Return [X, Y] of the center of cell containing provided text 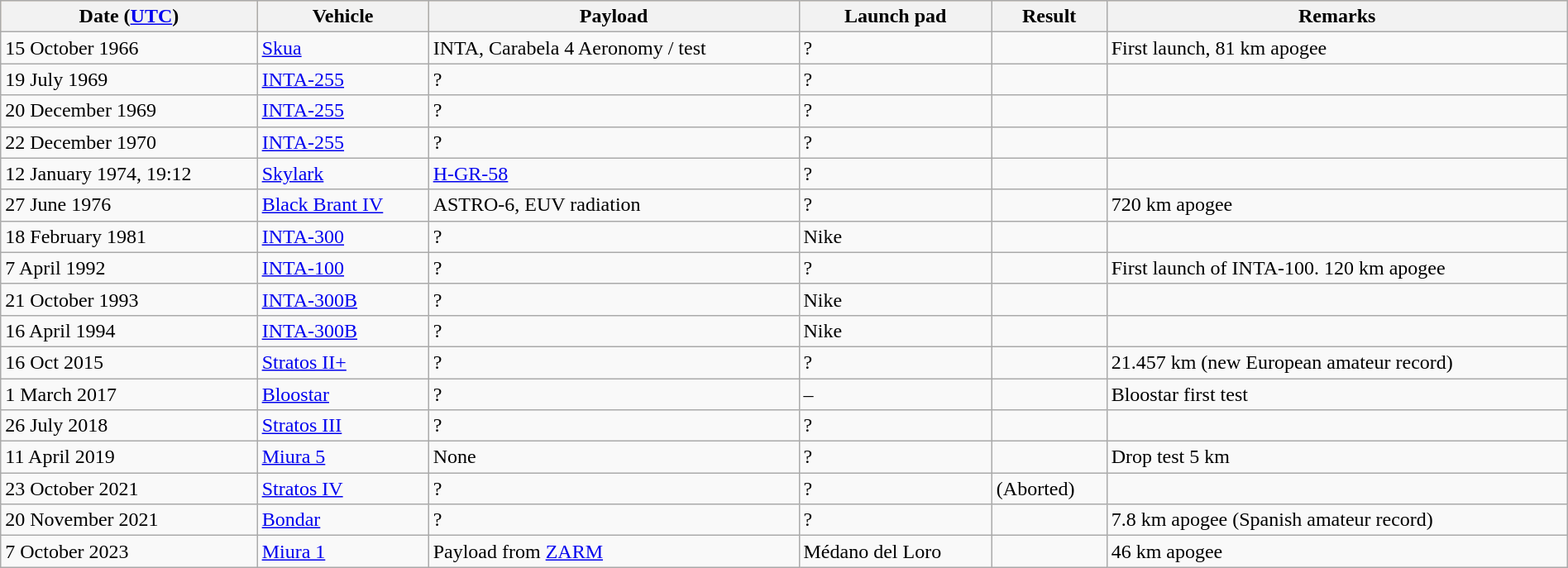
Payload [614, 17]
15 October 1966 [129, 48]
27 June 1976 [129, 205]
21 October 1993 [129, 299]
26 July 2018 [129, 426]
Stratos III [342, 426]
23 October 2021 [129, 489]
Bloostar [342, 394]
Miura 1 [342, 551]
20 November 2021 [129, 520]
21.457 km (new European amateur record) [1336, 362]
Médano del Loro [895, 551]
720 km apogee [1336, 205]
First launch, 81 km apogee [1336, 48]
46 km apogee [1336, 551]
20 December 1969 [129, 111]
19 July 1969 [129, 79]
11 April 2019 [129, 457]
Stratos IV [342, 489]
Date (UTC) [129, 17]
22 December 1970 [129, 142]
H-GR-58 [614, 174]
Drop test 5 km [1336, 457]
None [614, 457]
Bloostar first test [1336, 394]
16 April 1994 [129, 331]
7 October 2023 [129, 551]
ASTRO-6, EUV radiation [614, 205]
First launch of INTA-100. 120 km apogee [1336, 268]
7 April 1992 [129, 268]
Miura 5 [342, 457]
INTA, Carabela 4 Aeronomy / test [614, 48]
16 Oct 2015 [129, 362]
Skylark [342, 174]
Black Brant IV [342, 205]
Result [1049, 17]
1 March 2017 [129, 394]
INTA-300 [342, 236]
Vehicle [342, 17]
Bondar [342, 520]
Skua [342, 48]
Launch pad [895, 17]
Payload from ZARM [614, 551]
– [895, 394]
(Aborted) [1049, 489]
7.8 km apogee (Spanish amateur record) [1336, 520]
18 February 1981 [129, 236]
Stratos II+ [342, 362]
INTA-100 [342, 268]
12 January 1974, 19:12 [129, 174]
Remarks [1336, 17]
